Find where the given text appears and provide that cell's center as [X, Y] coordinate. 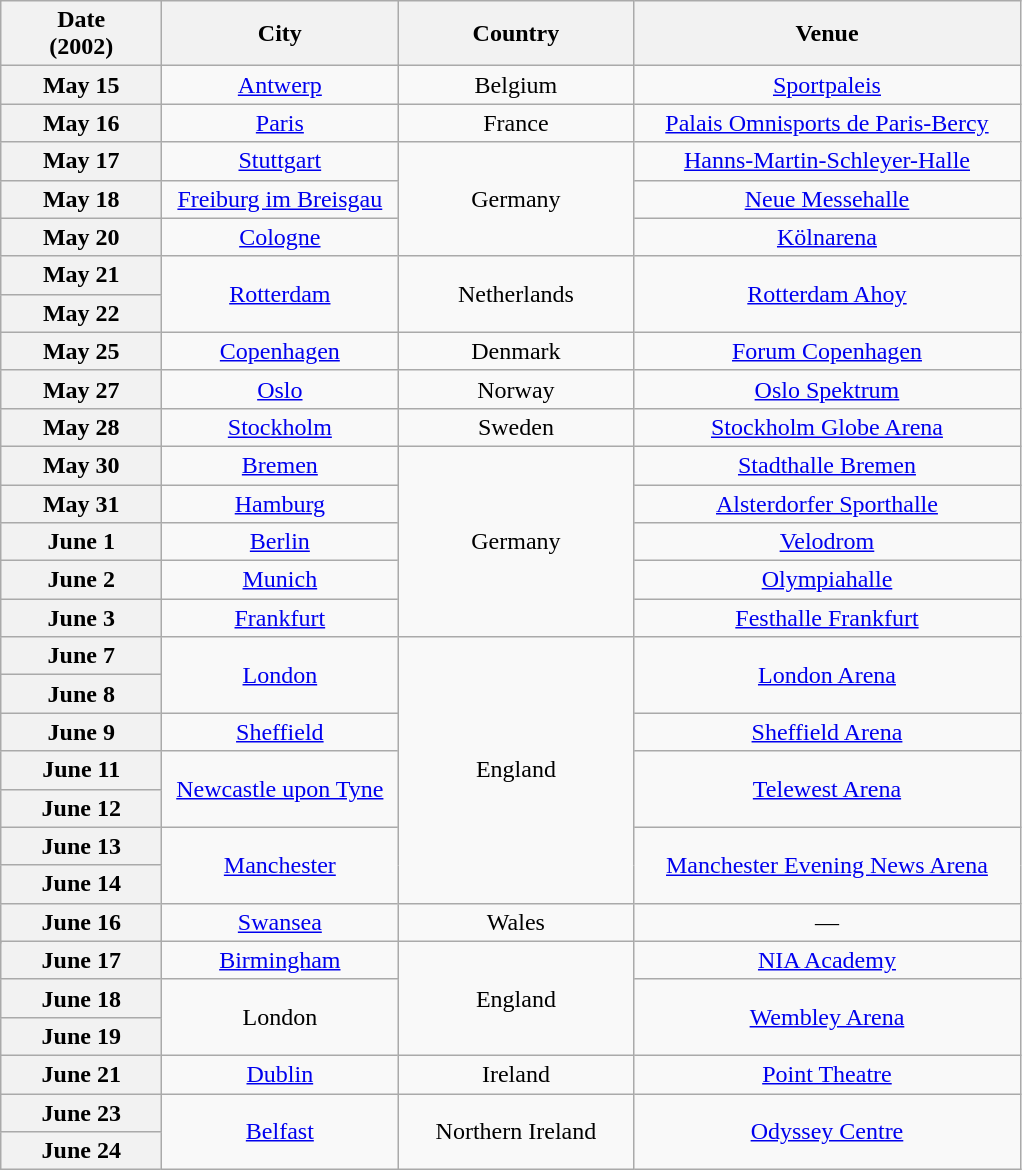
NIA Academy [827, 960]
Oslo Spektrum [827, 389]
— [827, 922]
Frankfurt [280, 618]
June 3 [82, 618]
June 19 [82, 1036]
London Arena [827, 675]
June 8 [82, 694]
May 30 [82, 465]
Paris [280, 123]
Kölnarena [827, 237]
June 7 [82, 656]
June 24 [82, 1151]
May 25 [82, 351]
Sheffield [280, 732]
June 16 [82, 922]
Venue [827, 34]
Belgium [516, 85]
June 21 [82, 1074]
Sheffield Arena [827, 732]
Odyssey Centre [827, 1132]
Country [516, 34]
May 16 [82, 123]
Manchester [280, 865]
Date(2002) [82, 34]
Swansea [280, 922]
Dublin [280, 1074]
Northern Ireland [516, 1132]
Stockholm [280, 427]
Stockholm Globe Arena [827, 427]
City [280, 34]
Rotterdam [280, 294]
June 13 [82, 846]
May 18 [82, 199]
Wembley Arena [827, 1017]
Bremen [280, 465]
June 9 [82, 732]
Freiburg im Breisgau [280, 199]
Telewest Arena [827, 789]
Cologne [280, 237]
France [516, 123]
Munich [280, 580]
Netherlands [516, 294]
June 18 [82, 998]
Hamburg [280, 503]
Sweden [516, 427]
May 20 [82, 237]
Velodrom [827, 542]
Sportpaleis [827, 85]
May 22 [82, 313]
Palais Omnisports de Paris-Bercy [827, 123]
Newcastle upon Tyne [280, 789]
Belfast [280, 1132]
Wales [516, 922]
Stadthalle Bremen [827, 465]
Ireland [516, 1074]
Stuttgart [280, 161]
Olympiahalle [827, 580]
Birmingham [280, 960]
June 11 [82, 770]
Berlin [280, 542]
Hanns-Martin-Schleyer-Halle [827, 161]
Antwerp [280, 85]
Norway [516, 389]
Festhalle Frankfurt [827, 618]
Rotterdam Ahoy [827, 294]
June 14 [82, 884]
Forum Copenhagen [827, 351]
Denmark [516, 351]
May 17 [82, 161]
May 27 [82, 389]
Neue Messehalle [827, 199]
June 12 [82, 808]
June 23 [82, 1113]
Alsterdorfer Sporthalle [827, 503]
May 15 [82, 85]
May 28 [82, 427]
Manchester Evening News Arena [827, 865]
Point Theatre [827, 1074]
June 1 [82, 542]
Copenhagen [280, 351]
May 31 [82, 503]
June 17 [82, 960]
May 21 [82, 275]
Oslo [280, 389]
June 2 [82, 580]
